For the text-containing cell, return its midpoint in (X, Y) coordinate format. 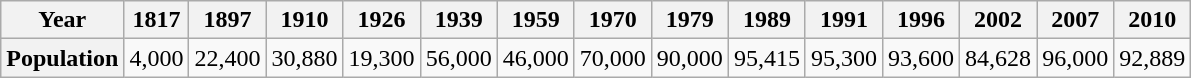
1910 (304, 20)
95,415 (766, 58)
22,400 (228, 58)
30,880 (304, 58)
46,000 (536, 58)
1897 (228, 20)
1926 (382, 20)
70,000 (612, 58)
1959 (536, 20)
4,000 (156, 58)
84,628 (998, 58)
1996 (920, 20)
1989 (766, 20)
1991 (844, 20)
19,300 (382, 58)
2010 (1152, 20)
1817 (156, 20)
2007 (1076, 20)
92,889 (1152, 58)
Population (62, 58)
Year (62, 20)
90,000 (690, 58)
1979 (690, 20)
95,300 (844, 58)
96,000 (1076, 58)
56,000 (458, 58)
1939 (458, 20)
2002 (998, 20)
93,600 (920, 58)
1970 (612, 20)
